Pinpoint the cell where the given text exists, returning its (x, y) midpoint coordinate. 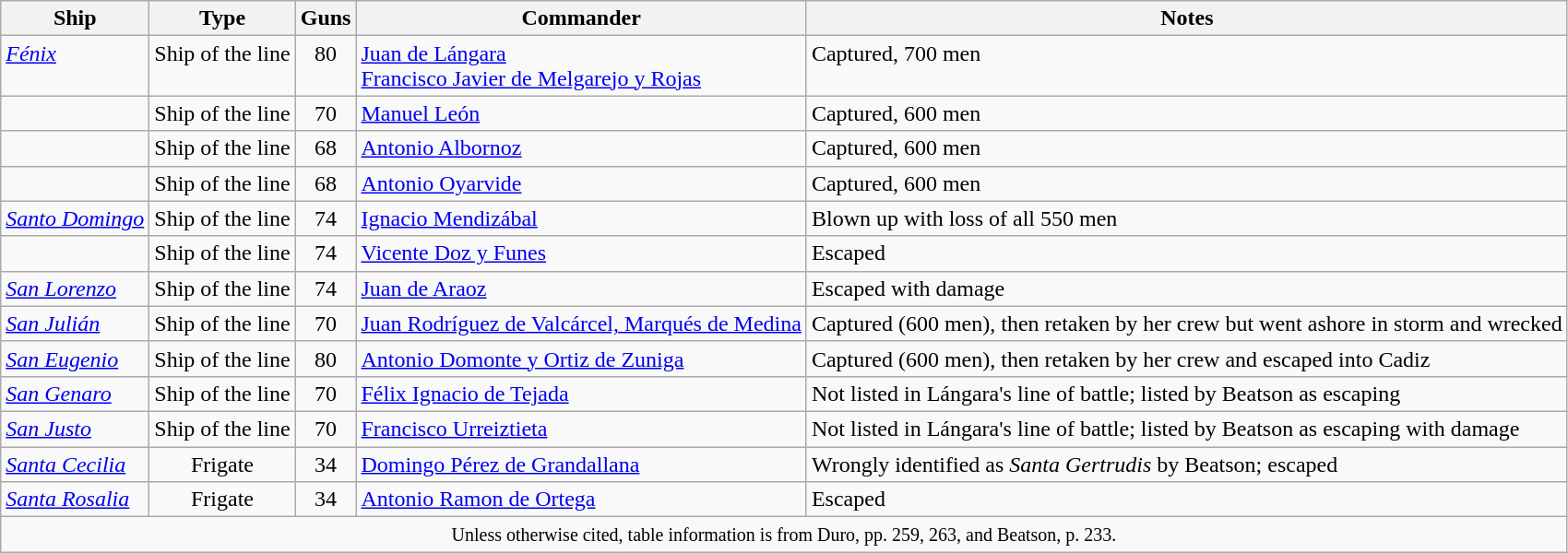
Captured (600 men), then retaken by her crew and escaped into Cadiz (1186, 359)
Juan de Araoz (581, 288)
Ignacio Mendizábal (581, 218)
San Justo (76, 429)
Félix Ignacio de Tejada (581, 394)
Commander (581, 18)
Notes (1186, 18)
San Lorenzo (76, 288)
Manuel León (581, 113)
Vicente Doz y Funes (581, 253)
Antonio Domonte y Ortiz de Zuniga (581, 359)
Wrongly identified as Santa Gertrudis by Beatson; escaped (1186, 464)
Captured, 700 men (1186, 66)
San Eugenio (76, 359)
Type (222, 18)
Santo Domingo (76, 218)
Santa Rosalia (76, 500)
Santa Cecilia (76, 464)
Antonio Albornoz (581, 148)
Fénix (76, 66)
Antonio Ramon de Ortega (581, 500)
Antonio Oyarvide (581, 183)
Not listed in Lángara's line of battle; listed by Beatson as escaping (1186, 394)
Ship (76, 18)
San Genaro (76, 394)
Francisco Urreiztieta (581, 429)
Captured (600 men), then retaken by her crew but went ashore in storm and wrecked (1186, 324)
Juan Rodríguez de Valcárcel, Marqués de Medina (581, 324)
San Julián (76, 324)
Guns (326, 18)
Domingo Pérez de Grandallana (581, 464)
Unless otherwise cited, table information is from Duro, pp. 259, 263, and Beatson, p. 233. (784, 535)
Escaped with damage (1186, 288)
Juan de Lángara Francisco Javier de Melgarejo y Rojas (581, 66)
Blown up with loss of all 550 men (1186, 218)
Not listed in Lángara's line of battle; listed by Beatson as escaping with damage (1186, 429)
